Detect which cell encompasses the target text, then output its (X, Y) center coordinate. 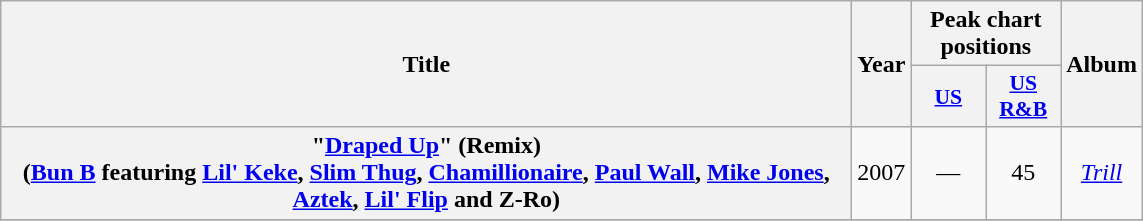
— (948, 173)
Year (882, 64)
USR&B (1024, 96)
Title (426, 64)
US (948, 96)
"Draped Up" (Remix)(Bun B featuring Lil' Keke, Slim Thug, Chamillionaire, Paul Wall, Mike Jones, Aztek, Lil' Flip and Z-Ro) (426, 173)
Album (1102, 64)
45 (1024, 173)
2007 (882, 173)
Peak chart positions (986, 34)
Trill (1102, 173)
